Provide the (x, y) coordinate of the cell's center where the given text is located.  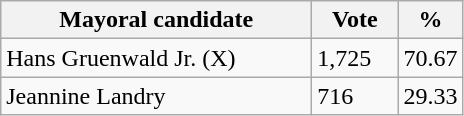
1,725 (355, 58)
29.33 (430, 96)
% (430, 20)
716 (355, 96)
Jeannine Landry (156, 96)
Vote (355, 20)
Hans Gruenwald Jr. (X) (156, 58)
Mayoral candidate (156, 20)
70.67 (430, 58)
